Capture the cell that displays the provided text and extract its (x, y) central coordinate. 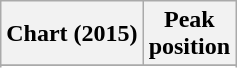
Chart (2015) (72, 34)
Peakposition (189, 34)
